Determine the (X, Y) coordinate at the center of the cell enclosing the given text.  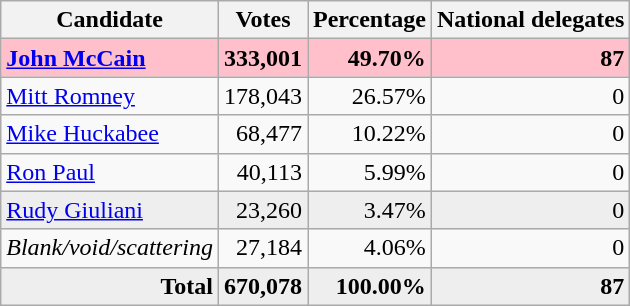
5.99% (370, 172)
100.00% (370, 286)
26.57% (370, 96)
10.22% (370, 134)
John McCain (110, 58)
Rudy Giuliani (110, 210)
333,001 (262, 58)
Candidate (110, 20)
Ron Paul (110, 172)
670,078 (262, 286)
Percentage (370, 20)
68,477 (262, 134)
3.47% (370, 210)
Mike Huckabee (110, 134)
Blank/void/scattering (110, 248)
27,184 (262, 248)
4.06% (370, 248)
Mitt Romney (110, 96)
Votes (262, 20)
49.70% (370, 58)
23,260 (262, 210)
40,113 (262, 172)
Total (110, 286)
178,043 (262, 96)
National delegates (530, 20)
